Search for the cell housing the specified text and yield its (x, y) center coordinate. 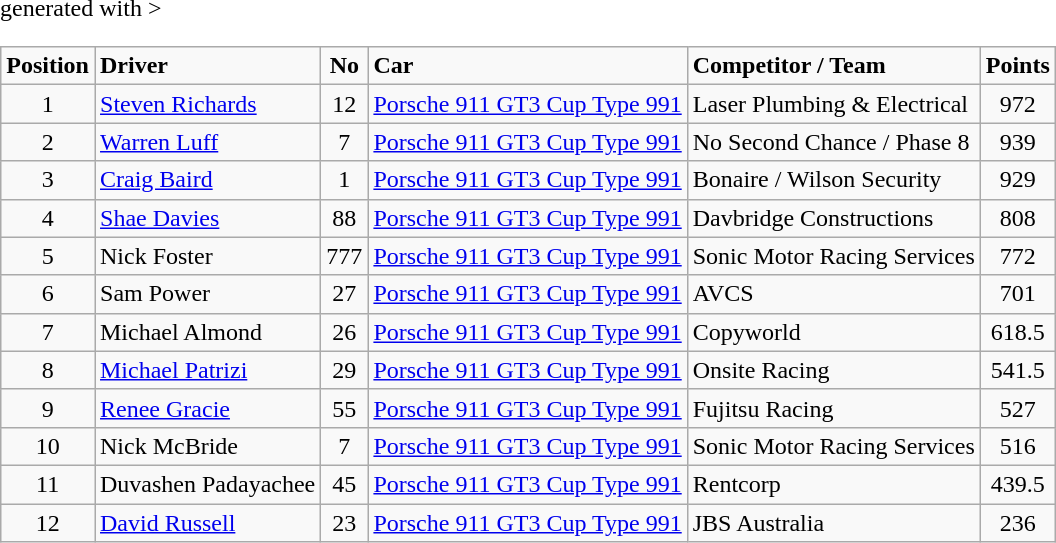
26 (344, 332)
29 (344, 370)
45 (344, 484)
772 (1018, 256)
Renee Gracie (207, 408)
Bonaire / Wilson Security (834, 180)
541.5 (1018, 370)
No (344, 66)
Rentcorp (834, 484)
Michael Almond (207, 332)
AVCS (834, 294)
Sam Power (207, 294)
David Russell (207, 523)
516 (1018, 446)
2 (48, 142)
Steven Richards (207, 104)
439.5 (1018, 484)
701 (1018, 294)
Position (48, 66)
88 (344, 218)
Copyworld (834, 332)
Fujitsu Racing (834, 408)
Craig Baird (207, 180)
Car (528, 66)
Shae Davies (207, 218)
Competitor / Team (834, 66)
10 (48, 446)
9 (48, 408)
Warren Luff (207, 142)
23 (344, 523)
972 (1018, 104)
8 (48, 370)
527 (1018, 408)
618.5 (1018, 332)
4 (48, 218)
Laser Plumbing & Electrical (834, 104)
No Second Chance / Phase 8 (834, 142)
Nick McBride (207, 446)
5 (48, 256)
6 (48, 294)
Driver (207, 66)
11 (48, 484)
Onsite Racing (834, 370)
JBS Australia (834, 523)
808 (1018, 218)
Davbridge Constructions (834, 218)
Nick Foster (207, 256)
939 (1018, 142)
55 (344, 408)
Duvashen Padayachee (207, 484)
Points (1018, 66)
3 (48, 180)
777 (344, 256)
Michael Patrizi (207, 370)
27 (344, 294)
929 (1018, 180)
236 (1018, 523)
